Identify which cell holds the provided text, then report its [x, y] central coordinate. 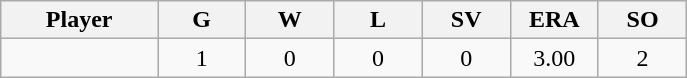
SO [642, 20]
2 [642, 58]
G [202, 20]
W [290, 20]
1 [202, 58]
L [378, 20]
3.00 [554, 58]
SV [466, 20]
ERA [554, 20]
Player [80, 20]
